Locate the cell with the specified text and output its [X, Y] center coordinate. 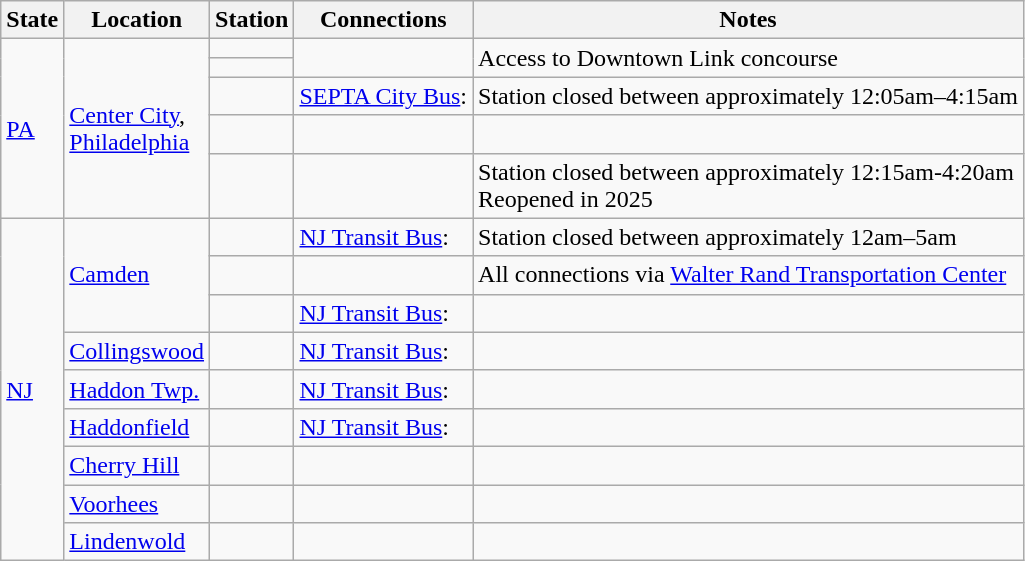
PA [32, 128]
Location [137, 20]
Station [252, 20]
Station closed between approximately 12:05am–4:15am [748, 96]
Station closed between approximately 12am–5am [748, 237]
Connections [384, 20]
Center City,Philadelphia [137, 128]
Notes [748, 20]
Haddonfield [137, 427]
Lindenwold [137, 542]
All connections via Walter Rand Transportation Center [748, 275]
Haddon Twp. [137, 389]
Collingswood [137, 351]
Access to Downtown Link concourse [748, 58]
Voorhees [137, 503]
NJ [32, 390]
State [32, 20]
Station closed between approximately 12:15am-4:20amReopened in 2025 [748, 186]
Cherry Hill [137, 465]
SEPTA City Bus: [384, 96]
Camden [137, 275]
